Identify which cell holds the provided text, then report its [x, y] central coordinate. 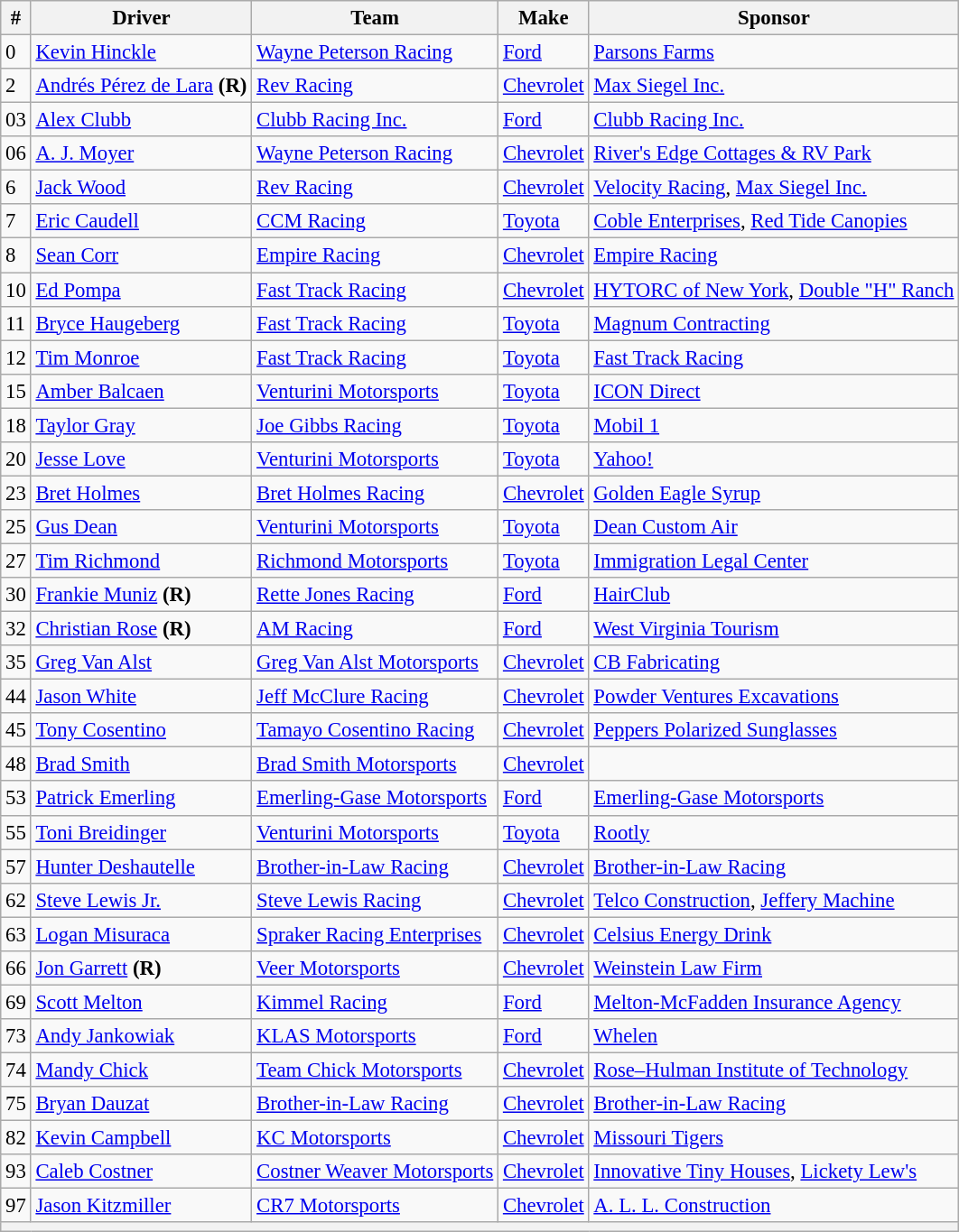
Logan Misuraca [141, 934]
A. L. L. Construction [774, 1206]
ICON Direct [774, 391]
Jason White [141, 697]
Telco Construction, Jeffery Machine [774, 900]
66 [16, 968]
Frankie Muniz (R) [141, 595]
HairClub [774, 595]
74 [16, 1070]
20 [16, 459]
82 [16, 1138]
03 [16, 120]
Jack Wood [141, 188]
Greg Van Alst Motorsports [376, 662]
35 [16, 662]
27 [16, 560]
Alex Clubb [141, 120]
30 [16, 595]
63 [16, 934]
River's Edge Cottages & RV Park [774, 153]
CCM Racing [376, 221]
06 [16, 153]
Weinstein Law Firm [774, 968]
Richmond Motorsports [376, 560]
Innovative Tiny Houses, Lickety Lew's [774, 1172]
Peppers Polarized Sunglasses [774, 730]
Kevin Campbell [141, 1138]
Kimmel Racing [376, 1002]
Scott Melton [141, 1002]
Tamayo Cosentino Racing [376, 730]
Brad Smith Motorsports [376, 764]
Jason Kitzmiller [141, 1206]
Spraker Racing Enterprises [376, 934]
8 [16, 255]
62 [16, 900]
Rette Jones Racing [376, 595]
Missouri Tigers [774, 1138]
Mobil 1 [774, 425]
Immigration Legal Center [774, 560]
Tim Monroe [141, 357]
75 [16, 1104]
Rootly [774, 832]
Tim Richmond [141, 560]
Christian Rose (R) [141, 629]
KC Motorsports [376, 1138]
Driver [141, 18]
Toni Breidinger [141, 832]
Kevin Hinckle [141, 52]
Andrés Pérez de Lara (R) [141, 86]
CR7 Motorsports [376, 1206]
Jeff McClure Racing [376, 697]
Sean Corr [141, 255]
Team Chick Motorsports [376, 1070]
Taylor Gray [141, 425]
Golden Eagle Syrup [774, 493]
# [16, 18]
12 [16, 357]
Coble Enterprises, Red Tide Canopies [774, 221]
Whelen [774, 1036]
Veer Motorsports [376, 968]
7 [16, 221]
KLAS Motorsports [376, 1036]
25 [16, 527]
Parsons Farms [774, 52]
Andy Jankowiak [141, 1036]
Bret Holmes Racing [376, 493]
Tony Cosentino [141, 730]
18 [16, 425]
Bret Holmes [141, 493]
Joe Gibbs Racing [376, 425]
Patrick Emerling [141, 799]
Dean Custom Air [774, 527]
15 [16, 391]
Eric Caudell [141, 221]
44 [16, 697]
97 [16, 1206]
48 [16, 764]
11 [16, 323]
Mandy Chick [141, 1070]
23 [16, 493]
0 [16, 52]
Caleb Costner [141, 1172]
6 [16, 188]
53 [16, 799]
Ed Pompa [141, 290]
Steve Lewis Racing [376, 900]
Bryce Haugeberg [141, 323]
HYTORC of New York, Double "H" Ranch [774, 290]
Jon Garrett (R) [141, 968]
55 [16, 832]
73 [16, 1036]
Team [376, 18]
CB Fabricating [774, 662]
Celsius Energy Drink [774, 934]
69 [16, 1002]
Hunter Deshautelle [141, 866]
2 [16, 86]
Gus Dean [141, 527]
Amber Balcaen [141, 391]
Brad Smith [141, 764]
Rose–Hulman Institute of Technology [774, 1070]
West Virginia Tourism [774, 629]
32 [16, 629]
Max Siegel Inc. [774, 86]
A. J. Moyer [141, 153]
93 [16, 1172]
Steve Lewis Jr. [141, 900]
Jesse Love [141, 459]
Powder Ventures Excavations [774, 697]
45 [16, 730]
Greg Van Alst [141, 662]
Bryan Dauzat [141, 1104]
Melton-McFadden Insurance Agency [774, 1002]
Costner Weaver Motorsports [376, 1172]
Sponsor [774, 18]
10 [16, 290]
Make [544, 18]
Yahoo! [774, 459]
Velocity Racing, Max Siegel Inc. [774, 188]
AM Racing [376, 629]
57 [16, 866]
Magnum Contracting [774, 323]
